Capture the cell that displays the provided text and extract its (X, Y) central coordinate. 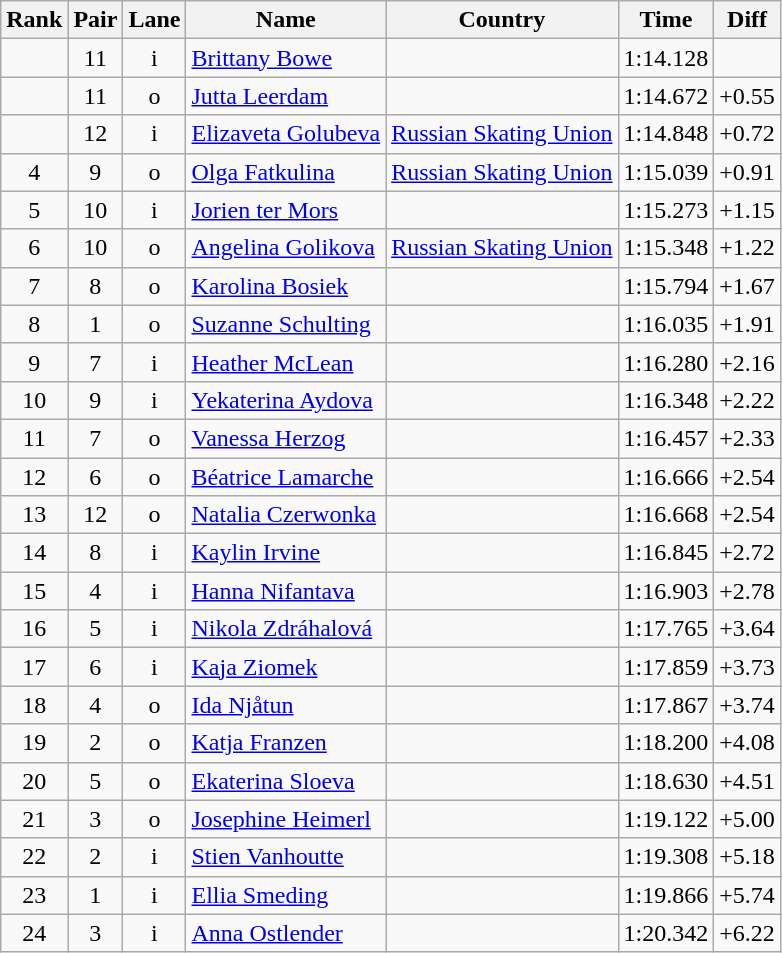
+4.51 (748, 781)
+5.74 (748, 895)
20 (34, 781)
1:15.348 (666, 248)
Ekaterina Sloeva (286, 781)
Lane (154, 20)
+1.15 (748, 210)
Heather McLean (286, 362)
1:16.668 (666, 515)
+0.91 (748, 172)
Rank (34, 20)
1:16.903 (666, 591)
Olga Fatkulina (286, 172)
+1.91 (748, 324)
Vanessa Herzog (286, 438)
Pair (96, 20)
Béatrice Lamarche (286, 477)
+3.64 (748, 629)
Stien Vanhoutte (286, 857)
Jutta Leerdam (286, 96)
1:16.457 (666, 438)
+2.16 (748, 362)
1:15.039 (666, 172)
Elizaveta Golubeva (286, 134)
+6.22 (748, 933)
1:19.308 (666, 857)
23 (34, 895)
+1.22 (748, 248)
14 (34, 553)
1:16.035 (666, 324)
Angelina Golikova (286, 248)
1:16.348 (666, 400)
15 (34, 591)
+2.22 (748, 400)
+2.78 (748, 591)
+3.74 (748, 705)
Karolina Bosiek (286, 286)
22 (34, 857)
+0.55 (748, 96)
Hanna Nifantava (286, 591)
Brittany Bowe (286, 58)
Josephine Heimerl (286, 819)
+1.67 (748, 286)
Anna Ostlender (286, 933)
1:19.122 (666, 819)
Country (502, 20)
19 (34, 743)
Ida Njåtun (286, 705)
1:15.794 (666, 286)
+2.33 (748, 438)
16 (34, 629)
+0.72 (748, 134)
Kaylin Irvine (286, 553)
1:15.273 (666, 210)
1:17.765 (666, 629)
Yekaterina Aydova (286, 400)
+3.73 (748, 667)
13 (34, 515)
1:16.666 (666, 477)
Nikola Zdráhalová (286, 629)
1:18.630 (666, 781)
1:14.848 (666, 134)
+4.08 (748, 743)
Ellia Smeding (286, 895)
Katja Franzen (286, 743)
Kaja Ziomek (286, 667)
Diff (748, 20)
1:17.867 (666, 705)
Suzanne Schulting (286, 324)
1:19.866 (666, 895)
24 (34, 933)
+2.72 (748, 553)
+5.00 (748, 819)
Time (666, 20)
+5.18 (748, 857)
1:16.280 (666, 362)
Name (286, 20)
1:18.200 (666, 743)
1:14.672 (666, 96)
17 (34, 667)
1:17.859 (666, 667)
21 (34, 819)
Natalia Czerwonka (286, 515)
1:14.128 (666, 58)
1:20.342 (666, 933)
Jorien ter Mors (286, 210)
1:16.845 (666, 553)
18 (34, 705)
